Return the (x, y) coordinate for the center point of the cell that contains the specified text.  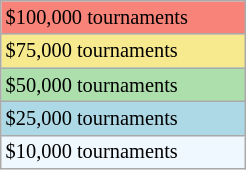
$25,000 tournaments (124, 118)
$100,000 tournaments (124, 17)
$10,000 tournaments (124, 152)
$50,000 tournaments (124, 85)
$75,000 tournaments (124, 51)
